Find where the given text appears and provide that cell's center as (X, Y) coordinate. 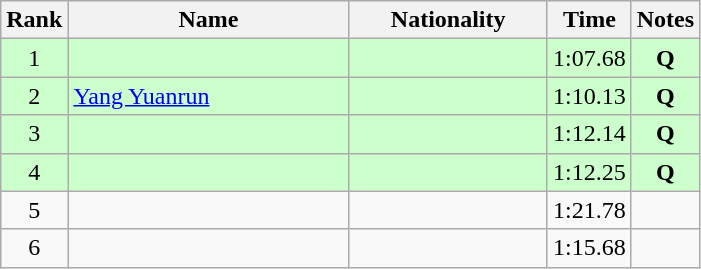
Name (208, 20)
2 (34, 96)
Rank (34, 20)
3 (34, 134)
1:10.13 (589, 96)
6 (34, 248)
Nationality (448, 20)
1:07.68 (589, 58)
1:21.78 (589, 210)
1:12.25 (589, 172)
4 (34, 172)
Time (589, 20)
1:12.14 (589, 134)
Notes (665, 20)
Yang Yuanrun (208, 96)
1 (34, 58)
5 (34, 210)
1:15.68 (589, 248)
